From the cell containing the given text, extract its center point as (x, y) coordinate. 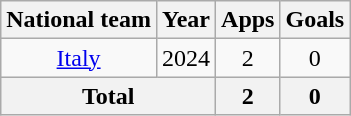
National team (79, 20)
Apps (248, 20)
Year (186, 20)
Italy (79, 58)
Goals (315, 20)
2024 (186, 58)
Total (108, 96)
